Capture the cell that displays the provided text and extract its (x, y) central coordinate. 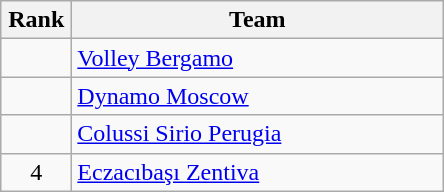
Team (258, 20)
Volley Bergamo (258, 58)
Colussi Sirio Perugia (258, 134)
4 (36, 172)
Dynamo Moscow (258, 96)
Rank (36, 20)
Eczacıbaşı Zentiva (258, 172)
